For the text-containing cell, return its midpoint in (X, Y) coordinate format. 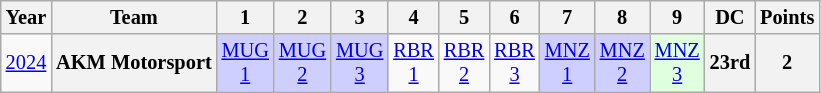
Points (787, 17)
1 (246, 17)
MUG3 (360, 63)
MNZ3 (678, 63)
RBR1 (413, 63)
8 (622, 17)
23rd (730, 63)
RBR3 (514, 63)
4 (413, 17)
6 (514, 17)
5 (464, 17)
RBR2 (464, 63)
DC (730, 17)
3 (360, 17)
Team (134, 17)
MNZ2 (622, 63)
Year (26, 17)
AKM Motorsport (134, 63)
MUG1 (246, 63)
MUG2 (302, 63)
9 (678, 17)
7 (568, 17)
2024 (26, 63)
MNZ1 (568, 63)
